Locate the cell with the specified text and output its (x, y) center coordinate. 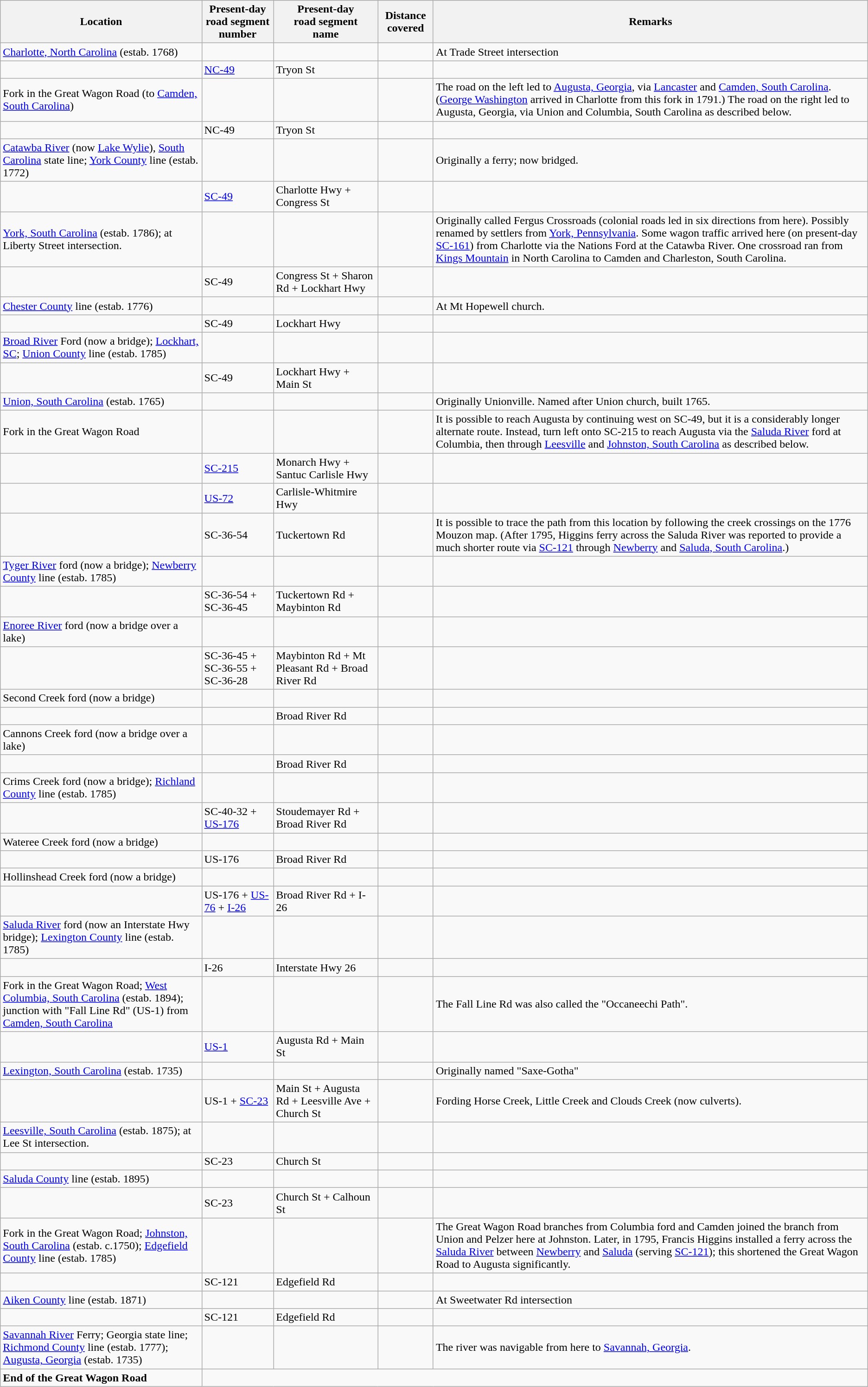
Aiken County line (estab. 1871) (101, 1299)
Wateree Creek ford (now a bridge) (101, 842)
Broad River Rd + I-26 (325, 901)
Originally named "Saxe-Gotha" (650, 1071)
Tuckertown Rd (325, 535)
Hollinshead Creek ford (now a bridge) (101, 877)
SC-36-45 + SC-36-55 + SC-36-28 (237, 668)
At Sweetwater Rd intersection (650, 1299)
I-26 (237, 968)
Congress St + Sharon Rd + Lockhart Hwy (325, 282)
Present-day road segment number (237, 22)
Lockhart Hwy (325, 323)
Present-day road segment name (325, 22)
SC-36-54 (237, 535)
At Trade Street intersection (650, 52)
Fording Horse Creek, Little Creek and Clouds Creek (now culverts). (650, 1101)
Savannah River Ferry; Georgia state line; Richmond County line (estab. 1777); Augusta, Georgia (estab. 1735) (101, 1348)
Originally a ferry; now bridged. (650, 160)
US-176 + US-76 + I-26 (237, 901)
Fork in the Great Wagon Road (101, 432)
SC-215 (237, 469)
Remarks (650, 22)
Augusta Rd + Main St (325, 1047)
Monarch Hwy + Santuc Carlisle Hwy (325, 469)
US-72 (237, 498)
Saluda River ford (now an Interstate Hwy bridge); Lexington County line (estab. 1785) (101, 938)
Charlotte, North Carolina (estab. 1768) (101, 52)
The Fall Line Rd was also called the "Occaneechi Path". (650, 1004)
Distance covered (405, 22)
Saluda County line (estab. 1895) (101, 1179)
Broad River Ford (now a bridge); Lockhart, SC; Union County line (estab. 1785) (101, 347)
Lexington, South Carolina (estab. 1735) (101, 1071)
Leesville, South Carolina (estab. 1875); at Lee St intersection. (101, 1137)
Crims Creek ford (now a bridge); Richland County line (estab. 1785) (101, 788)
York, South Carolina (estab. 1786); at Liberty Street intersection. (101, 239)
Lockhart Hwy + Main St (325, 378)
Charlotte Hwy + Congress St (325, 197)
SC-36-54 + SC-36-45 (237, 601)
Fork in the Great Wagon Road; West Columbia, South Carolina (estab. 1894); junction with "Fall Line Rd" (US-1) from Camden, South Carolina (101, 1004)
US-1 + SC-23 (237, 1101)
Second Creek ford (now a bridge) (101, 698)
US-1 (237, 1047)
Church St (325, 1161)
Tyger River ford (now a bridge); Newberry County line (estab. 1785) (101, 571)
Fork in the Great Wagon Road (to Camden, South Carolina) (101, 100)
Carlisle-Whitmire Hwy (325, 498)
Fork in the Great Wagon Road; Johnston, South Carolina (estab. c.1750); Edgefield County line (estab. 1785) (101, 1245)
Location (101, 22)
Catawba River (now Lake Wylie), South Carolina state line; York County line (estab. 1772) (101, 160)
At Mt Hopewell church. (650, 306)
Main St + Augusta Rd + Leesville Ave + Church St (325, 1101)
Cannons Creek ford (now a bridge over a lake) (101, 739)
Tuckertown Rd + Maybinton Rd (325, 601)
Interstate Hwy 26 (325, 968)
Maybinton Rd + Mt Pleasant Rd + Broad River Rd (325, 668)
US-176 (237, 860)
The river was navigable from here to Savannah, Georgia. (650, 1348)
Church St + Calhoun St (325, 1202)
End of the Great Wagon Road (101, 1378)
Originally Unionville. Named after Union church, built 1765. (650, 402)
Stoudemayer Rd + Broad River Rd (325, 817)
SC-40-32 + US-176 (237, 817)
Enoree River ford (now a bridge over a lake) (101, 632)
Chester County line (estab. 1776) (101, 306)
Union, South Carolina (estab. 1765) (101, 402)
